Return [X, Y] of the center of cell containing provided text 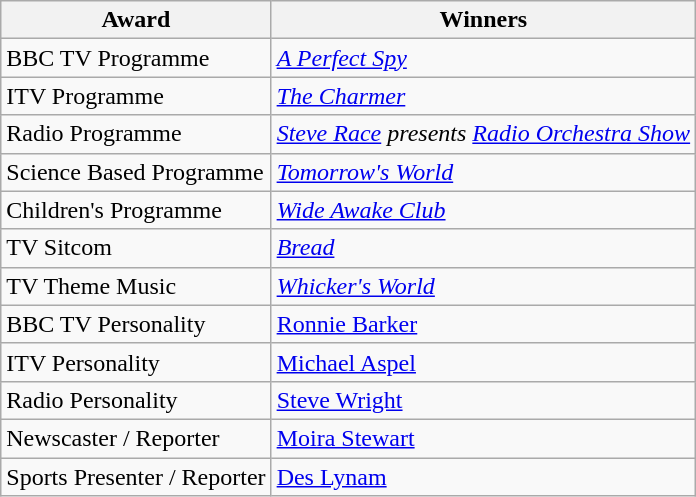
Moira Stewart [484, 438]
Sports Presenter / Reporter [136, 477]
Michael Aspel [484, 362]
BBC TV Programme [136, 58]
Steve Race presents Radio Orchestra Show [484, 134]
A Perfect Spy [484, 58]
Radio Personality [136, 400]
BBC TV Personality [136, 324]
Bread [484, 248]
Award [136, 20]
Des Lynam [484, 477]
TV Theme Music [136, 286]
Radio Programme [136, 134]
Children's Programme [136, 210]
The Charmer [484, 96]
Newscaster / Reporter [136, 438]
Wide Awake Club [484, 210]
TV Sitcom [136, 248]
Steve Wright [484, 400]
Science Based Programme [136, 172]
Winners [484, 20]
Ronnie Barker [484, 324]
Whicker's World [484, 286]
ITV Personality [136, 362]
ITV Programme [136, 96]
Tomorrow's World [484, 172]
